Detect which cell encompasses the target text, then output its [x, y] center coordinate. 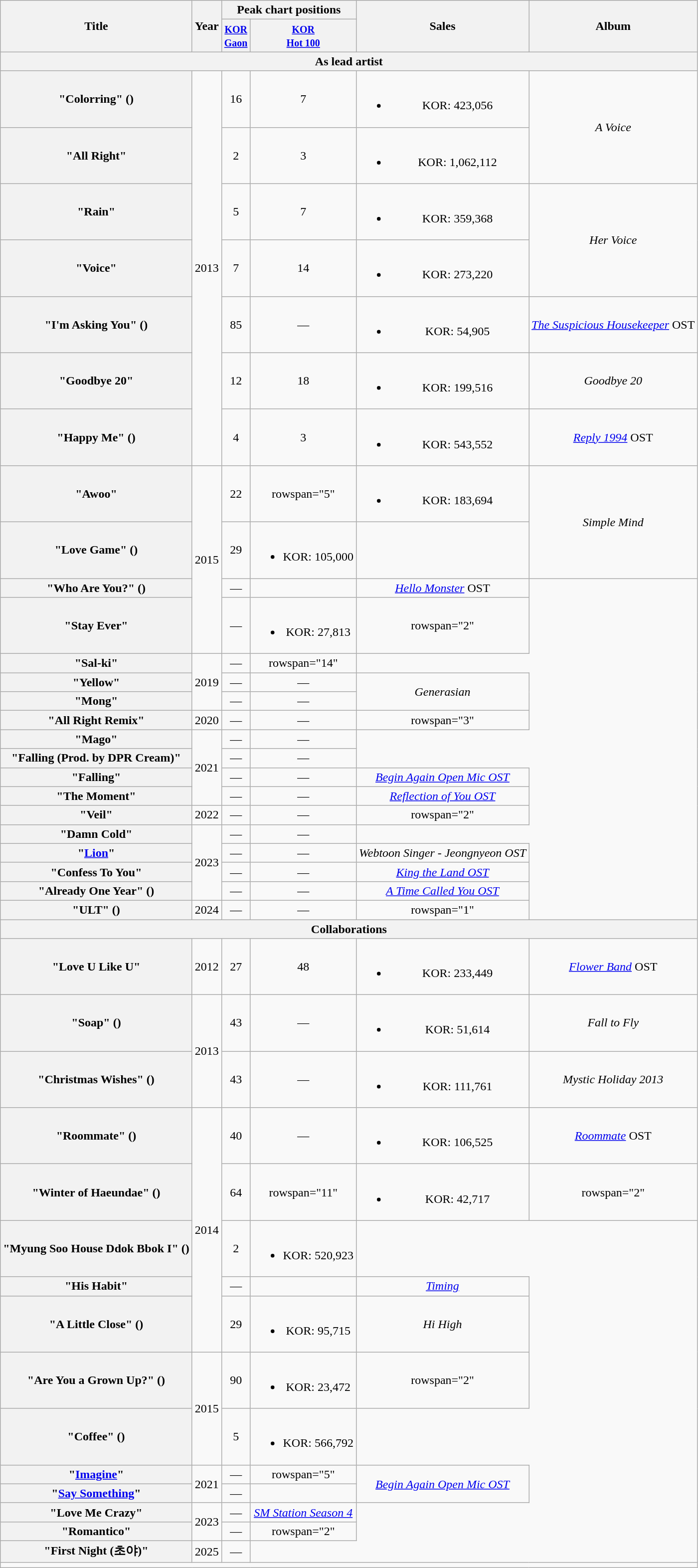
"Awoo" [96, 494]
"Falling (Prod. by DPR Cream)" [96, 758]
Collaborations [349, 929]
"Sal-ki" [96, 663]
"Christmas Wishes" () [96, 1079]
KORGaon [236, 36]
"Love Game" () [96, 550]
2024 [206, 910]
"Romantico" [96, 1531]
Fall to Fly [613, 1023]
Title [96, 26]
Reflection of You OST [442, 796]
"The Moment" [96, 796]
Peak chart positions [289, 10]
"Veil" [96, 815]
"I'm Asking You" () [96, 324]
Her Voice [613, 240]
Simple Mind [613, 522]
2019 [206, 682]
"Myung Soo House Ddok Bbok I" () [96, 1249]
2025 [206, 1551]
14 [303, 268]
KOR: 543,552 [442, 437]
"All Right Remix" [96, 720]
27 [236, 967]
Goodbye 20 [613, 381]
"Who Are You?" () [96, 588]
18 [303, 381]
"Say Something" [96, 1493]
85 [236, 324]
KOR: 51,614 [442, 1023]
KOR: 359,368 [442, 211]
Flower Band OST [613, 967]
King the Land OST [442, 872]
Hi High [442, 1324]
"Rain" [96, 211]
"Love U Like U" [96, 967]
KOR: 233,449 [442, 967]
"Colorring" () [96, 99]
"Happy Me" () [96, 437]
KOR: 23,472 [303, 1380]
Album [613, 26]
"A Little Close" () [96, 1324]
2012 [206, 967]
"ULT" () [96, 910]
rowspan="11" [303, 1192]
4 [236, 437]
rowspan="3" [442, 720]
48 [303, 967]
"Damn Cold" [96, 834]
"Goodbye 20" [96, 381]
"Already One Year" () [96, 891]
As lead artist [349, 61]
40 [236, 1136]
64 [236, 1192]
"Roommate" () [96, 1136]
KOR: 27,813 [303, 625]
"Falling" [96, 777]
"Voice" [96, 268]
KOR: 106,525 [442, 1136]
KOR: 105,000 [303, 550]
"Imagine" [96, 1474]
"All Right" [96, 156]
Sales [442, 26]
"Confess To You" [96, 872]
16 [236, 99]
"Love Me Crazy" [96, 1512]
KOR: 183,694 [442, 494]
Roommate OST [613, 1136]
rowspan="1" [442, 910]
Hello Monster OST [442, 588]
The Suspicious Housekeeper OST [613, 324]
Webtoon Singer - Jeongnyeon OST [442, 853]
"First Night (초야)" [96, 1551]
"Stay Ever" [96, 625]
"Mong" [96, 701]
KOR: 111,761 [442, 1079]
"His Habit" [96, 1286]
rowspan="14" [303, 663]
"Soap" () [96, 1023]
2020 [206, 720]
"Mago" [96, 739]
KOR: 54,905 [442, 324]
KOR: 273,220 [442, 268]
"Winter of Haeundae" () [96, 1192]
Year [206, 26]
90 [236, 1380]
"Are You a Grown Up?" () [96, 1380]
"Lion" [96, 853]
Mystic Holiday 2013 [613, 1079]
SM Station Season 4 [303, 1512]
"Yellow" [96, 682]
2022 [206, 815]
KOR: 1,062,112 [442, 156]
Generasian [442, 692]
"Coffee" () [96, 1436]
Timing [442, 1286]
KOR: 42,717 [442, 1192]
22 [236, 494]
2014 [206, 1230]
A Time Called You OST [442, 891]
Reply 1994 OST [613, 437]
KORHot 100 [303, 36]
KOR: 95,715 [303, 1324]
KOR: 566,792 [303, 1436]
A Voice [613, 127]
KOR: 423,056 [442, 99]
12 [236, 381]
KOR: 199,516 [442, 381]
KOR: 520,923 [303, 1249]
